Detect which cell encompasses the target text, then output its [X, Y] center coordinate. 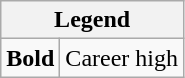
Bold [30, 58]
Legend [92, 20]
Career high [122, 58]
